Detect which cell encompasses the target text, then output its [x, y] center coordinate. 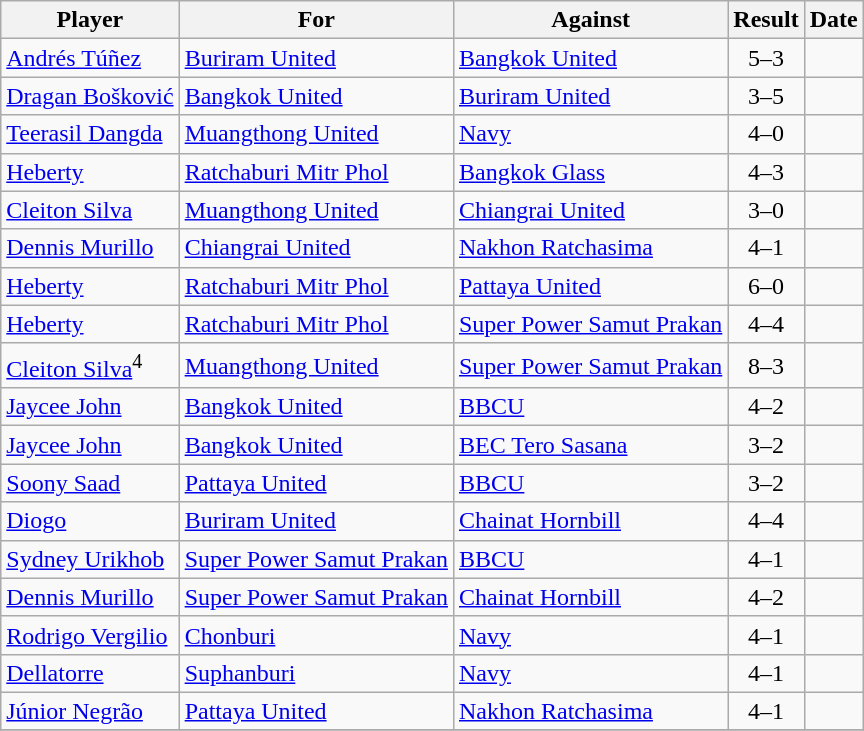
Suphanburi [316, 673]
Diogo [90, 521]
Against [590, 20]
3–5 [766, 96]
Sydney Urikhob [90, 559]
Date [834, 20]
Dragan Bošković [90, 96]
6–0 [766, 286]
Bangkok Glass [590, 172]
4–0 [766, 134]
BEC Tero Sasana [590, 445]
Júnior Negrão [90, 711]
Player [90, 20]
Dellatorre [90, 673]
5–3 [766, 58]
For [316, 20]
Soony Saad [90, 483]
Chonburi [316, 635]
Result [766, 20]
Cleiton Silva4 [90, 366]
Rodrigo Vergilio [90, 635]
Cleiton Silva [90, 210]
3–0 [766, 210]
4–3 [766, 172]
8–3 [766, 366]
Teerasil Dangda [90, 134]
Andrés Túñez [90, 58]
